Return (x, y) of the center of cell containing provided text 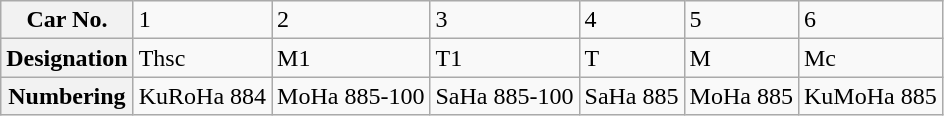
Designation (67, 58)
3 (504, 20)
4 (632, 20)
T1 (504, 58)
1 (202, 20)
5 (741, 20)
6 (870, 20)
MoHa 885 (741, 96)
Mc (870, 58)
Numbering (67, 96)
KuMoHa 885 (870, 96)
KuRoHa 884 (202, 96)
2 (351, 20)
T (632, 58)
MoHa 885-100 (351, 96)
SaHa 885-100 (504, 96)
SaHa 885 (632, 96)
Car No. (67, 20)
M (741, 58)
M1 (351, 58)
Thsc (202, 58)
